Capture the cell that displays the provided text and extract its (X, Y) central coordinate. 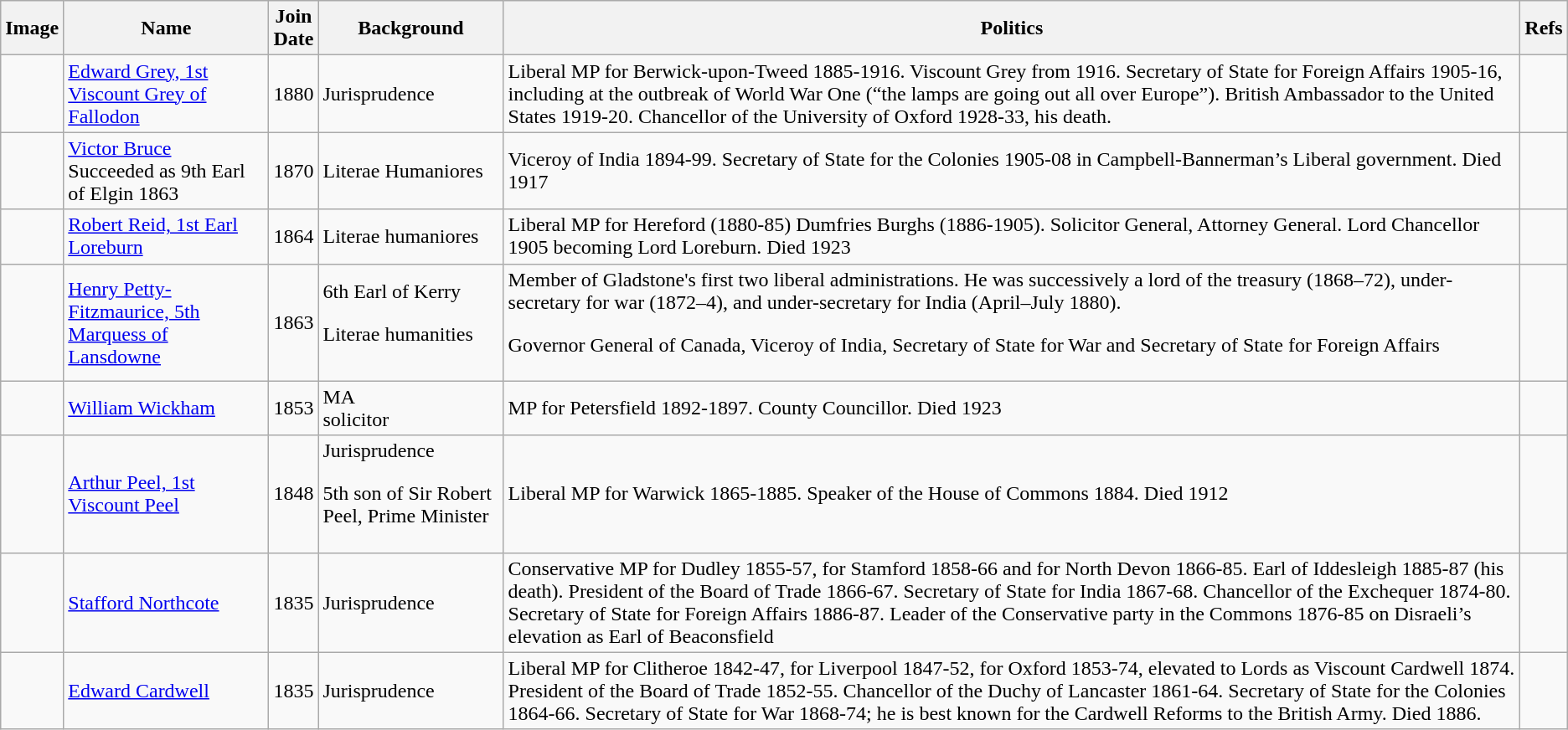
Literae humaniores (410, 236)
Politics (1012, 28)
Image (32, 28)
Name (166, 28)
Background (410, 28)
Stafford Northcote (166, 603)
Jurisprudence5th son of Sir Robert Peel, Prime Minister (410, 494)
1848 (293, 494)
1863 (293, 322)
MAsolicitor (410, 409)
William Wickham (166, 409)
Henry Petty-Fitzmaurice, 5th Marquess of Lansdowne (166, 322)
Victor BruceSucceeded as 9th Earl of Elgin 1863 (166, 171)
Edward Cardwell (166, 691)
Refs (1544, 28)
MP for Petersfield 1892-1897. County Councillor. Died 1923 (1012, 409)
6th Earl of KerryLiterae humanities (410, 322)
1853 (293, 409)
Arthur Peel, 1st Viscount Peel (166, 494)
Liberal MP for Warwick 1865-1885. Speaker of the House of Commons 1884. Died 1912 (1012, 494)
Literae Humaniores (410, 171)
JoinDate (293, 28)
1870 (293, 171)
1864 (293, 236)
1880 (293, 94)
Edward Grey, 1st Viscount Grey of Fallodon (166, 94)
Viceroy of India 1894-99. Secretary of State for the Colonies 1905-08 in Campbell-Bannerman’s Liberal government. Died 1917 (1012, 171)
Robert Reid, 1st Earl Loreburn (166, 236)
